Return the [x, y] coordinate for the center point of the cell that contains the specified text.  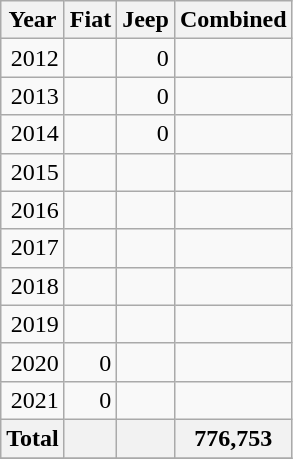
2021 [33, 400]
2016 [33, 210]
2017 [33, 248]
Year [33, 20]
2012 [33, 58]
Combined [233, 20]
2018 [33, 286]
776,753 [233, 438]
2014 [33, 134]
Jeep [146, 20]
2019 [33, 324]
2020 [33, 362]
Total [33, 438]
Fiat [90, 20]
2013 [33, 96]
2015 [33, 172]
